For the text-containing cell, return its midpoint in [x, y] coordinate format. 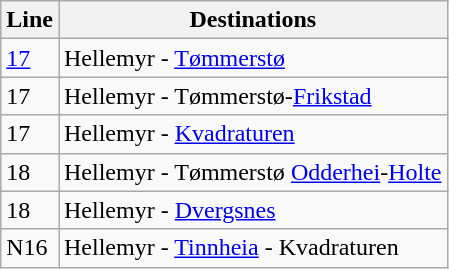
Hellemyr - Tinnheia - Kvadraturen [252, 248]
Hellemyr - Kvadraturen [252, 134]
Line [30, 20]
Hellemyr - Dvergsnes [252, 210]
Hellemyr - Tømmerstø-Frikstad [252, 96]
Hellemyr - Tømmerstø [252, 58]
Hellemyr - Tømmerstø Odderhei-Holte [252, 172]
N16 [30, 248]
Destinations [252, 20]
